Scan for the cell matching the given text and deliver its [X, Y] coordinate at center. 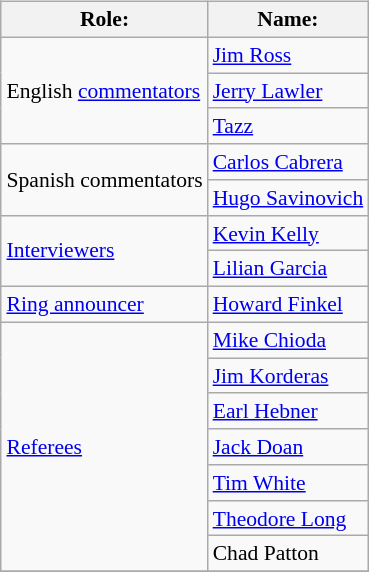
English commentators [104, 90]
Hugo Savinovich [288, 198]
Jim Ross [288, 55]
Kevin Kelly [288, 233]
Tim White [288, 483]
Jack Doan [288, 447]
Chad Patton [288, 554]
Role: [104, 20]
Ring announcer [104, 305]
Howard Finkel [288, 305]
Lilian Garcia [288, 269]
Carlos Cabrera [288, 162]
Spanish commentators [104, 180]
Referees [104, 446]
Earl Hebner [288, 411]
Name: [288, 20]
Interviewers [104, 250]
Theodore Long [288, 518]
Jim Korderas [288, 376]
Mike Chioda [288, 340]
Jerry Lawler [288, 91]
Tazz [288, 126]
